Extract the (x, y) coordinate from the center of the cell holding the provided text.  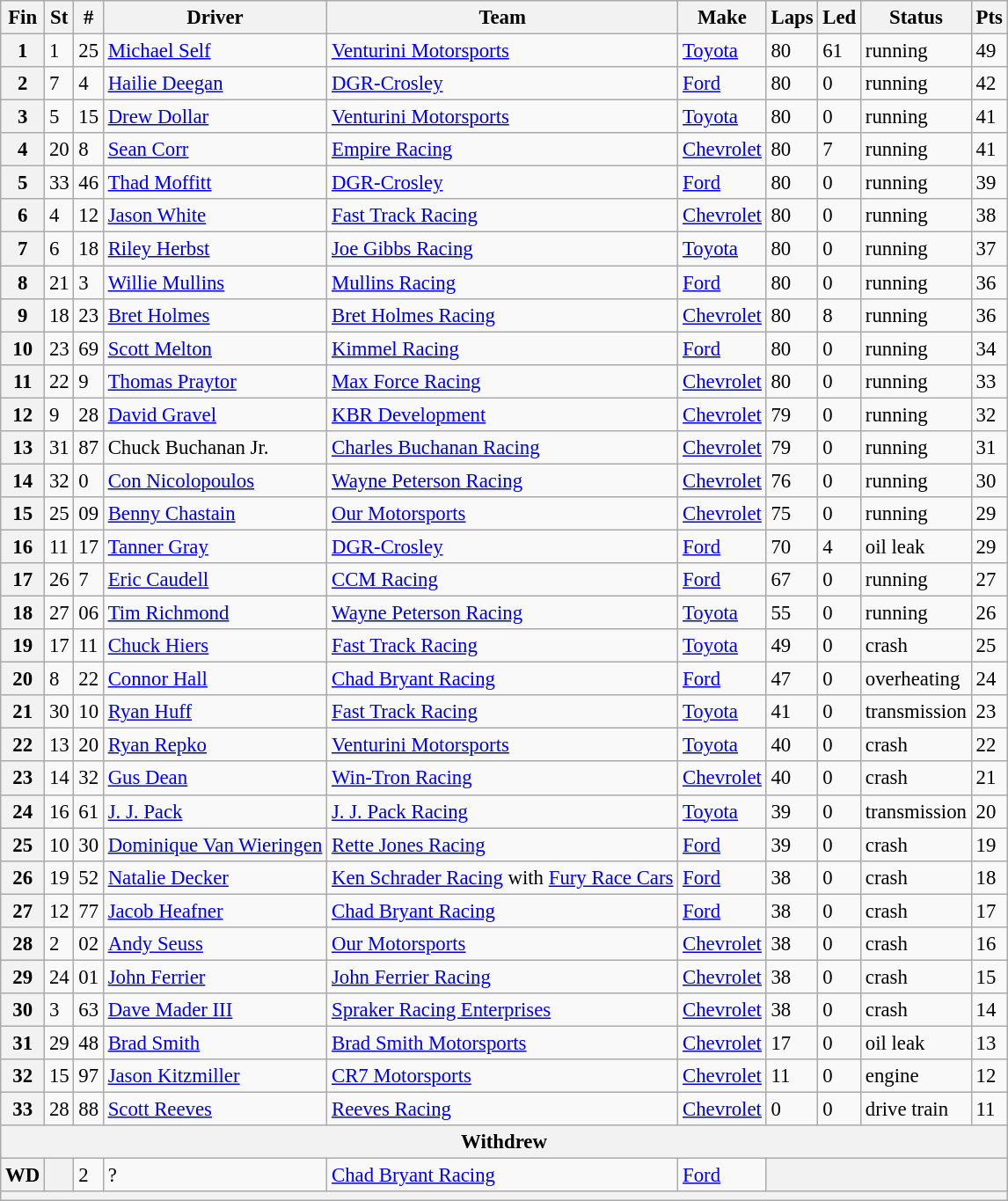
77 (88, 911)
37 (989, 249)
Max Force Racing (503, 381)
97 (88, 1076)
CR7 Motorsports (503, 1076)
Gus Dean (215, 779)
69 (88, 348)
# (88, 18)
Ken Schrader Racing with Fury Race Cars (503, 877)
Jason Kitzmiller (215, 1076)
67 (792, 580)
J. J. Pack (215, 811)
Reeves Racing (503, 1109)
Pts (989, 18)
Mullins Racing (503, 282)
Make (722, 18)
drive train (916, 1109)
70 (792, 546)
John Ferrier (215, 977)
Jacob Heafner (215, 911)
Kimmel Racing (503, 348)
76 (792, 480)
09 (88, 514)
Ryan Huff (215, 712)
? (215, 1175)
Joe Gibbs Racing (503, 249)
55 (792, 613)
Scott Melton (215, 348)
Chuck Hiers (215, 646)
06 (88, 613)
01 (88, 977)
Thad Moffitt (215, 183)
Sean Corr (215, 150)
52 (88, 877)
Chuck Buchanan Jr. (215, 448)
Con Nicolopoulos (215, 480)
Fin (23, 18)
Drew Dollar (215, 117)
Bret Holmes Racing (503, 315)
Michael Self (215, 51)
J. J. Pack Racing (503, 811)
Status (916, 18)
Scott Reeves (215, 1109)
Andy Seuss (215, 944)
Charles Buchanan Racing (503, 448)
47 (792, 679)
Brad Smith Motorsports (503, 1043)
Connor Hall (215, 679)
88 (88, 1109)
Natalie Decker (215, 877)
48 (88, 1043)
St (60, 18)
KBR Development (503, 414)
Bret Holmes (215, 315)
David Gravel (215, 414)
75 (792, 514)
engine (916, 1076)
Thomas Praytor (215, 381)
Withdrew (504, 1142)
Willie Mullins (215, 282)
Led (839, 18)
Driver (215, 18)
42 (989, 84)
Hailie Deegan (215, 84)
46 (88, 183)
Tanner Gray (215, 546)
Rette Jones Racing (503, 845)
Jason White (215, 216)
34 (989, 348)
Dominique Van Wieringen (215, 845)
02 (88, 944)
Empire Racing (503, 150)
John Ferrier Racing (503, 977)
overheating (916, 679)
Brad Smith (215, 1043)
87 (88, 448)
Ryan Repko (215, 745)
63 (88, 1010)
CCM Racing (503, 580)
Spraker Racing Enterprises (503, 1010)
Win-Tron Racing (503, 779)
WD (23, 1175)
Eric Caudell (215, 580)
Laps (792, 18)
Riley Herbst (215, 249)
Team (503, 18)
Tim Richmond (215, 613)
Dave Mader III (215, 1010)
Benny Chastain (215, 514)
